Determine the [x, y] coordinate at the center of the cell enclosing the given text.  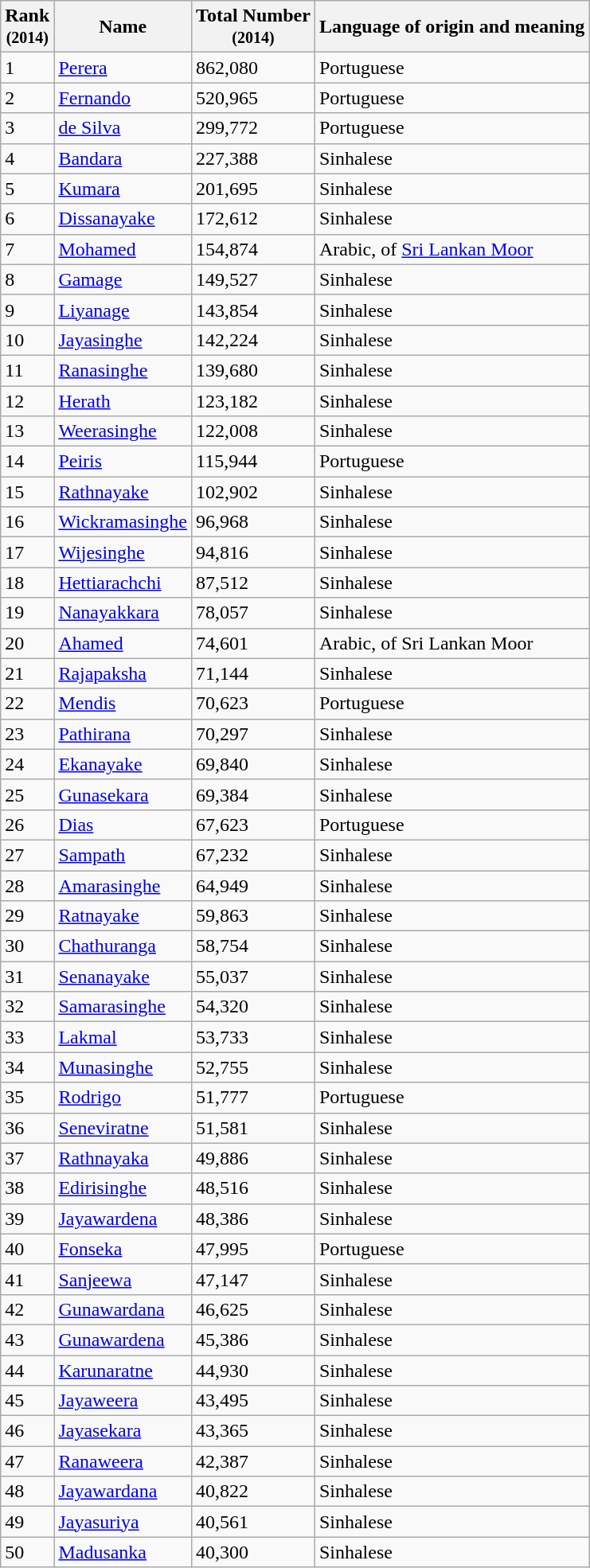
Hettiarachchi [123, 583]
18 [27, 583]
96,968 [253, 522]
36 [27, 1128]
46 [27, 1431]
3 [27, 128]
Jayawardana [123, 1492]
55,037 [253, 977]
Jayasekara [123, 1431]
33 [27, 1037]
Jayasinghe [123, 340]
44,930 [253, 1370]
64,949 [253, 886]
Name [123, 27]
22 [27, 704]
115,944 [253, 462]
Fernando [123, 98]
87,512 [253, 583]
48,516 [253, 1188]
26 [27, 825]
19 [27, 613]
53,733 [253, 1037]
40,822 [253, 1492]
Perera [123, 68]
40,561 [253, 1522]
40,300 [253, 1552]
42,387 [253, 1461]
20 [27, 643]
40 [27, 1249]
Karunaratne [123, 1370]
44 [27, 1370]
Jayasuriya [123, 1522]
21 [27, 673]
Ahamed [123, 643]
Mendis [123, 704]
299,772 [253, 128]
Seneviratne [123, 1128]
10 [27, 340]
154,874 [253, 249]
172,612 [253, 219]
51,777 [253, 1098]
41 [27, 1279]
71,144 [253, 673]
12 [27, 400]
Rank(2014) [27, 27]
27 [27, 855]
48,386 [253, 1219]
15 [27, 492]
142,224 [253, 340]
Herath [123, 400]
139,680 [253, 370]
Bandara [123, 158]
28 [27, 886]
de Silva [123, 128]
45 [27, 1401]
50 [27, 1552]
17 [27, 552]
149,527 [253, 279]
39 [27, 1219]
Amarasinghe [123, 886]
Rathnayake [123, 492]
67,232 [253, 855]
Senanayake [123, 977]
9 [27, 310]
47,995 [253, 1249]
123,182 [253, 400]
Samarasinghe [123, 1007]
Lakmal [123, 1037]
43,365 [253, 1431]
Munasinghe [123, 1067]
58,754 [253, 946]
69,840 [253, 764]
Wijesinghe [123, 552]
16 [27, 522]
5 [27, 189]
54,320 [253, 1007]
862,080 [253, 68]
2 [27, 98]
Gunawardena [123, 1340]
25 [27, 794]
70,623 [253, 704]
227,388 [253, 158]
74,601 [253, 643]
67,623 [253, 825]
Weerasinghe [123, 431]
14 [27, 462]
Total Number(2014) [253, 27]
Wickramasinghe [123, 522]
7 [27, 249]
Pathirana [123, 734]
23 [27, 734]
Sanjeewa [123, 1279]
Chathuranga [123, 946]
51,581 [253, 1128]
Jayaweera [123, 1401]
6 [27, 219]
48 [27, 1492]
1 [27, 68]
59,863 [253, 916]
69,384 [253, 794]
520,965 [253, 98]
34 [27, 1067]
Ekanayake [123, 764]
Fonseka [123, 1249]
Mohamed [123, 249]
37 [27, 1158]
49 [27, 1522]
Dias [123, 825]
Peiris [123, 462]
122,008 [253, 431]
Madusanka [123, 1552]
43,495 [253, 1401]
45,386 [253, 1340]
Gamage [123, 279]
31 [27, 977]
42 [27, 1309]
78,057 [253, 613]
11 [27, 370]
Jayawardena [123, 1219]
47 [27, 1461]
Rajapaksha [123, 673]
Ranasinghe [123, 370]
201,695 [253, 189]
52,755 [253, 1067]
143,854 [253, 310]
Gunasekara [123, 794]
Rathnayaka [123, 1158]
Nanayakkara [123, 613]
49,886 [253, 1158]
38 [27, 1188]
Ranaweera [123, 1461]
Gunawardana [123, 1309]
Dissanayake [123, 219]
35 [27, 1098]
32 [27, 1007]
Kumara [123, 189]
Edirisinghe [123, 1188]
Rodrigo [123, 1098]
43 [27, 1340]
94,816 [253, 552]
29 [27, 916]
8 [27, 279]
46,625 [253, 1309]
13 [27, 431]
Sampath [123, 855]
Liyanage [123, 310]
47,147 [253, 1279]
Language of origin and meaning [451, 27]
70,297 [253, 734]
102,902 [253, 492]
4 [27, 158]
24 [27, 764]
30 [27, 946]
Ratnayake [123, 916]
